Detect which cell encompasses the target text, then output its [X, Y] center coordinate. 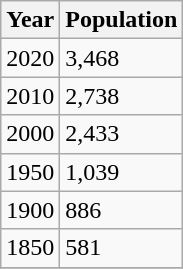
Year [30, 20]
Population [122, 20]
1950 [30, 172]
581 [122, 248]
2010 [30, 96]
2000 [30, 134]
1,039 [122, 172]
886 [122, 210]
1850 [30, 248]
2,433 [122, 134]
2020 [30, 58]
1900 [30, 210]
2,738 [122, 96]
3,468 [122, 58]
